Search for the cell housing the specified text and yield its [X, Y] center coordinate. 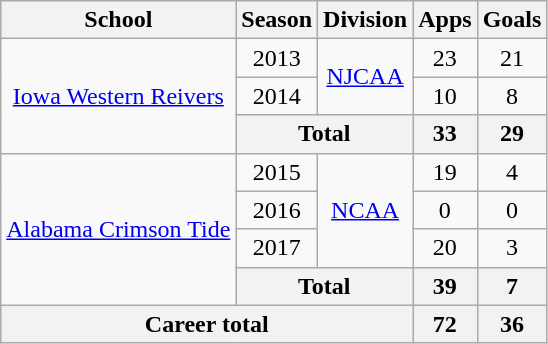
4 [512, 172]
Career total [207, 324]
2013 [277, 58]
19 [445, 172]
Apps [445, 20]
8 [512, 96]
2016 [277, 210]
NJCAA [366, 77]
Iowa Western Reivers [118, 96]
Goals [512, 20]
Season [277, 20]
23 [445, 58]
Division [366, 20]
72 [445, 324]
10 [445, 96]
Alabama Crimson Tide [118, 229]
21 [512, 58]
3 [512, 248]
29 [512, 134]
33 [445, 134]
7 [512, 286]
NCAA [366, 210]
School [118, 20]
39 [445, 286]
36 [512, 324]
2015 [277, 172]
2014 [277, 96]
2017 [277, 248]
20 [445, 248]
